Identify which cell holds the provided text, then report its (X, Y) central coordinate. 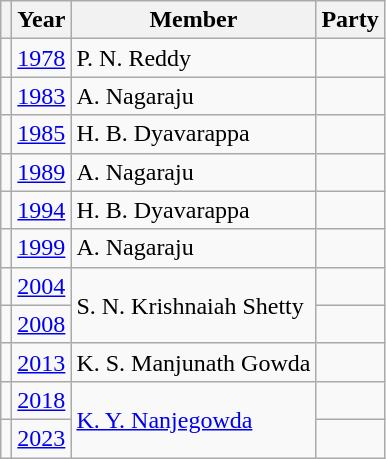
Member (194, 20)
2013 (42, 362)
Year (42, 20)
K. Y. Nanjegowda (194, 419)
2008 (42, 324)
2018 (42, 400)
2004 (42, 286)
2023 (42, 438)
S. N. Krishnaiah Shetty (194, 305)
1994 (42, 210)
1989 (42, 172)
1999 (42, 248)
Party (350, 20)
K. S. Manjunath Gowda (194, 362)
P. N. Reddy (194, 58)
1985 (42, 134)
1978 (42, 58)
1983 (42, 96)
